Find where the given text appears and provide that cell's center as (X, Y) coordinate. 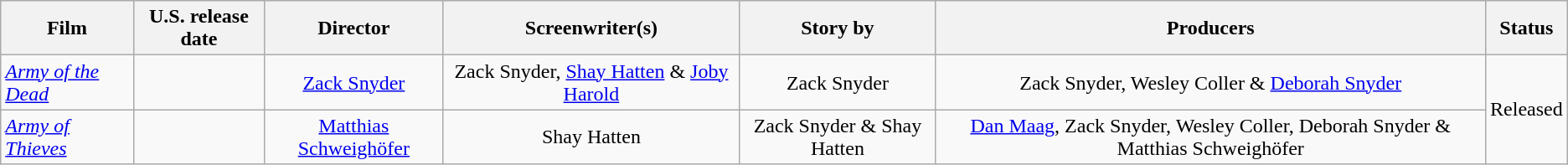
Army of Thieves (67, 137)
Dan Maag, Zack Snyder, Wesley Coller, Deborah Snyder & Matthias Schweighöfer (1211, 137)
Film (67, 28)
Zack Snyder, Shay Hatten & Joby Harold (591, 82)
Status (1526, 28)
Producers (1211, 28)
Story by (838, 28)
Zack Snyder, Wesley Coller & Deborah Snyder (1211, 82)
Matthias Schweighöfer (353, 137)
Screenwriter(s) (591, 28)
U.S. release date (199, 28)
Zack Snyder & Shay Hatten (838, 137)
Director (353, 28)
Released (1526, 110)
Army of the Dead (67, 82)
Shay Hatten (591, 137)
